Search for the cell housing the specified text and yield its (x, y) center coordinate. 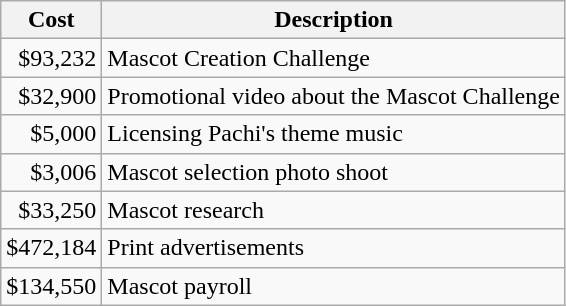
$134,550 (52, 286)
$33,250 (52, 210)
Licensing Pachi's theme music (334, 134)
$472,184 (52, 248)
Mascot Creation Challenge (334, 58)
$5,000 (52, 134)
Mascot payroll (334, 286)
$3,006 (52, 172)
Description (334, 20)
Print advertisements (334, 248)
$93,232 (52, 58)
$32,900 (52, 96)
Promotional video about the Mascot Challenge (334, 96)
Mascot research (334, 210)
Mascot selection photo shoot (334, 172)
Cost (52, 20)
